Locate the cell with the specified text and output its (x, y) center coordinate. 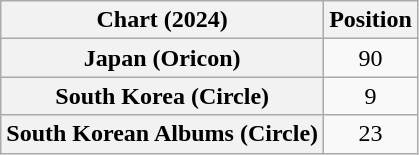
9 (371, 96)
90 (371, 58)
Chart (2024) (162, 20)
Position (371, 20)
South Korean Albums (Circle) (162, 134)
Japan (Oricon) (162, 58)
South Korea (Circle) (162, 96)
23 (371, 134)
